Search for the cell housing the specified text and yield its [x, y] center coordinate. 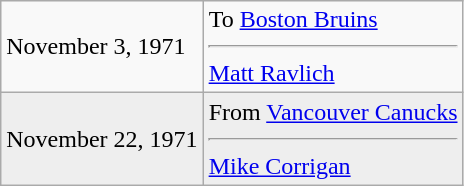
To Boston BruinsMatt Ravlich [333, 47]
From Vancouver CanucksMike Corrigan [333, 139]
November 3, 1971 [102, 47]
November 22, 1971 [102, 139]
